Output the (x, y) coordinate of the center of the cell containing the given text.  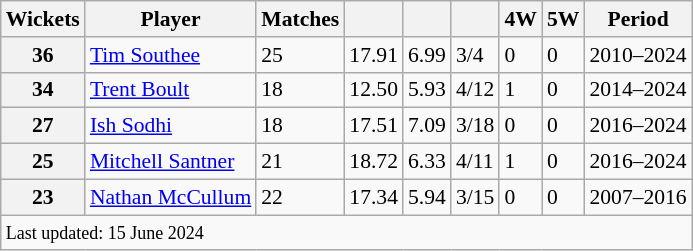
Tim Southee (170, 55)
Ish Sodhi (170, 126)
2007–2016 (638, 197)
36 (43, 55)
5.93 (427, 90)
3/15 (476, 197)
5.94 (427, 197)
4/12 (476, 90)
4W (520, 19)
Matches (300, 19)
34 (43, 90)
17.51 (374, 126)
3/18 (476, 126)
Wickets (43, 19)
17.91 (374, 55)
6.99 (427, 55)
18.72 (374, 162)
23 (43, 197)
17.34 (374, 197)
7.09 (427, 126)
3/4 (476, 55)
Last updated: 15 June 2024 (346, 233)
2014–2024 (638, 90)
12.50 (374, 90)
Mitchell Santner (170, 162)
4/11 (476, 162)
Nathan McCullum (170, 197)
6.33 (427, 162)
2010–2024 (638, 55)
Trent Boult (170, 90)
27 (43, 126)
21 (300, 162)
Player (170, 19)
22 (300, 197)
Period (638, 19)
5W (564, 19)
